From the cell containing the given text, extract its center point as (X, Y) coordinate. 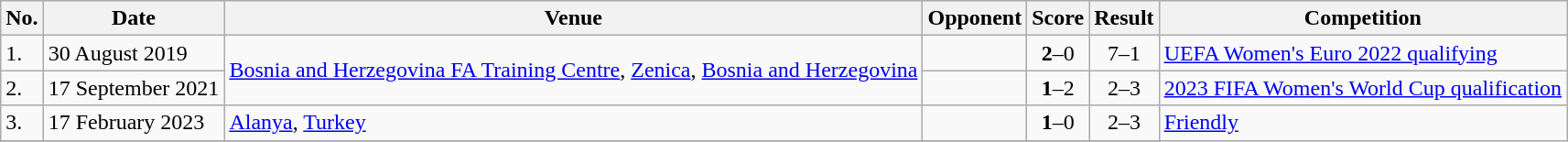
No. (22, 18)
1–2 (1058, 88)
Friendly (1363, 123)
UEFA Women's Euro 2022 qualifying (1363, 53)
17 September 2021 (134, 88)
Date (134, 18)
7–1 (1124, 53)
Result (1124, 18)
3. (22, 123)
2. (22, 88)
2023 FIFA Women's World Cup qualification (1363, 88)
17 February 2023 (134, 123)
1. (22, 53)
2–0 (1058, 53)
Competition (1363, 18)
Bosnia and Herzegovina FA Training Centre, Zenica, Bosnia and Herzegovina (573, 71)
Venue (573, 18)
Score (1058, 18)
Opponent (975, 18)
1–0 (1058, 123)
30 August 2019 (134, 53)
Alanya, Turkey (573, 123)
